Detect which cell encompasses the target text, then output its [x, y] center coordinate. 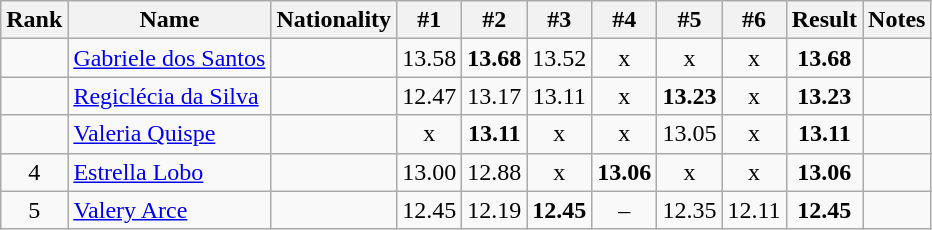
Nationality [334, 20]
5 [34, 210]
12.47 [430, 96]
#4 [624, 20]
– [624, 210]
Regiclécia da Silva [170, 96]
Notes [897, 20]
13.17 [494, 96]
#2 [494, 20]
13.05 [690, 134]
12.35 [690, 210]
13.52 [560, 58]
Gabriele dos Santos [170, 58]
12.11 [754, 210]
12.88 [494, 172]
13.58 [430, 58]
#6 [754, 20]
Valeria Quispe [170, 134]
Valery Arce [170, 210]
13.00 [430, 172]
4 [34, 172]
#5 [690, 20]
Rank [34, 20]
Result [824, 20]
#1 [430, 20]
Estrella Lobo [170, 172]
Name [170, 20]
#3 [560, 20]
12.19 [494, 210]
